Pinpoint the cell where the given text exists, returning its [X, Y] midpoint coordinate. 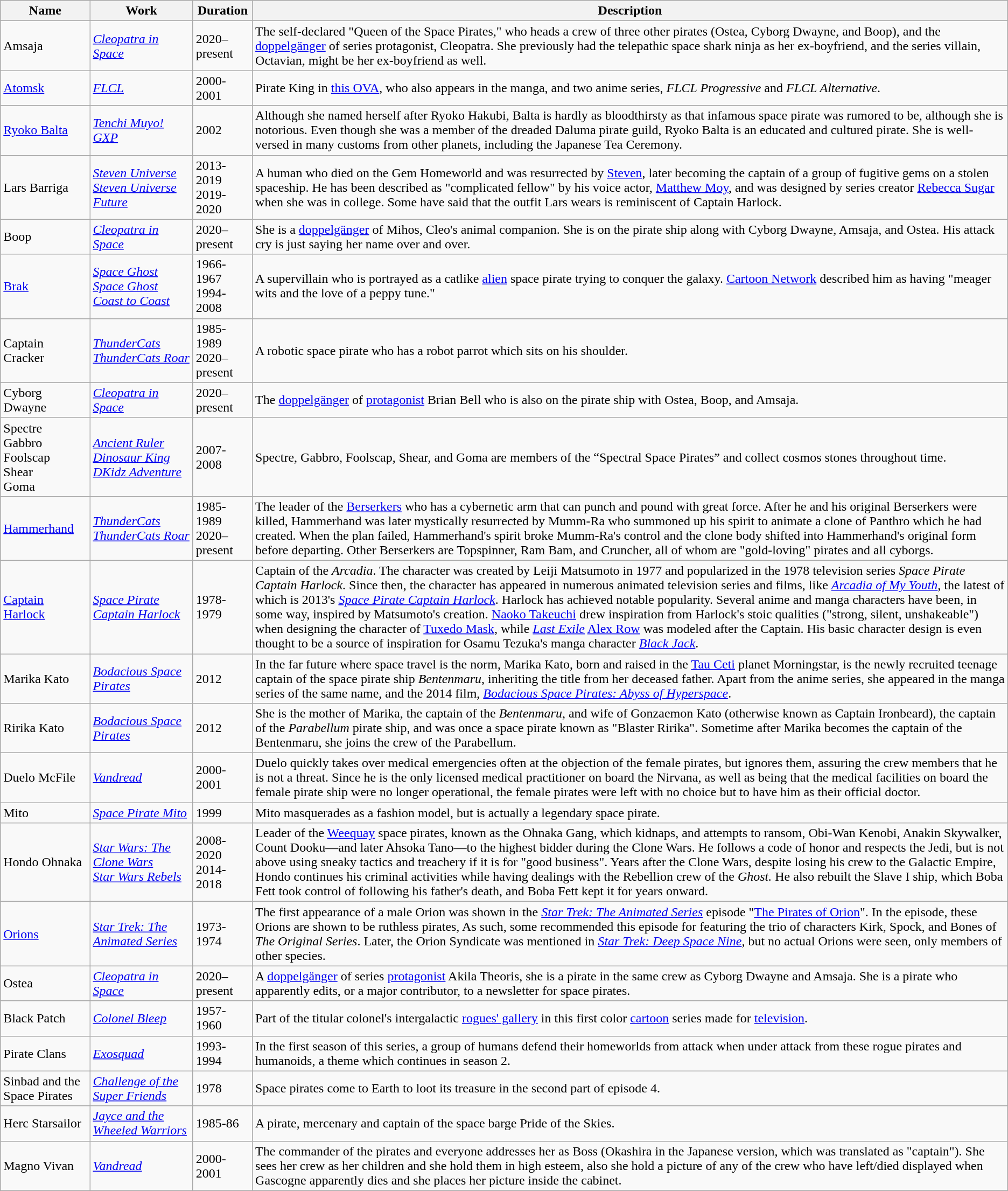
Ryoko Balta [45, 130]
Ostea [45, 984]
1993-1994 [222, 1054]
Duration [222, 11]
Duelo McFile [45, 778]
Amsaja [45, 46]
Space Pirate Captain Harlock [141, 607]
Spectre Gabbro Foolscap Shear Goma [45, 457]
Spectre, Gabbro, Foolscap, Shear, and Goma are members of the “Spectral Space Pirates” and collect cosmos stones throughout time. [630, 457]
1957-1960 [222, 1018]
Brak [45, 287]
Ririka Kato [45, 728]
Space Ghost Space Ghost Coast to Coast [141, 287]
Work [141, 11]
Colonel Bleep [141, 1018]
Ancient Ruler Dinosaur King DKidz Adventure [141, 457]
1999 [222, 813]
Jayce and the Wheeled Warriors [141, 1124]
1978-1979 [222, 607]
Mito [45, 813]
Hammerhand [45, 528]
Black Patch [45, 1018]
Boop [45, 237]
2008-2020 2014-2018 [222, 862]
FLCL [141, 88]
1985-86 [222, 1124]
1966-1967 1994-2008 [222, 287]
A pirate, mercenary and captain of the space barge Pride of the Skies. [630, 1124]
2002 [222, 130]
Star Wars: The Clone Wars Star Wars Rebels [141, 862]
The doppelgänger of protagonist Brian Bell who is also on the pirate ship with Ostea, Boop, and Amsaja. [630, 400]
1973-1974 [222, 934]
1978 [222, 1088]
Description [630, 11]
Herc Starsailor [45, 1124]
Captain Harlock [45, 607]
2007-2008 [222, 457]
Name [45, 11]
Sinbad and the Space Pirates [45, 1088]
Marika Kato [45, 679]
Magno Vivan [45, 1166]
Space Pirate Mito [141, 813]
Space pirates come to Earth to loot its treasure in the second part of episode 4. [630, 1088]
Orions [45, 934]
2013-2019 2019-2020 [222, 187]
Tenchi Muyo! GXP [141, 130]
Captain Cracker [45, 350]
Exosquad [141, 1054]
Lars Barriga [45, 187]
Pirate King in this OVA, who also appears in the manga, and two anime series, FLCL Progressive and FLCL Alternative. [630, 88]
Steven Universe Steven Universe Future [141, 187]
Hondo Ohnaka [45, 862]
Pirate Clans [45, 1054]
Challenge of the Super Friends [141, 1088]
Atomsk [45, 88]
Star Trek: The Animated Series [141, 934]
Mito masquerades as a fashion model, but is actually a legendary space pirate. [630, 813]
Cyborg Dwayne [45, 400]
Part of the titular colonel's intergalactic rogues' gallery in this first color cartoon series made for television. [630, 1018]
A robotic space pirate who has a robot parrot which sits on his shoulder. [630, 350]
